Provide the (x, y) coordinate of the cell's center where the given text is located.  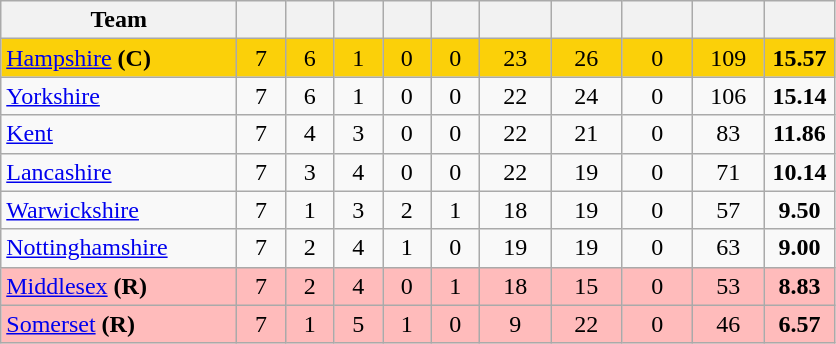
106 (728, 96)
53 (728, 286)
10.14 (800, 172)
Lancashire (119, 172)
Middlesex (R) (119, 286)
83 (728, 134)
71 (728, 172)
15 (586, 286)
11.86 (800, 134)
6.57 (800, 324)
63 (728, 248)
9 (516, 324)
109 (728, 58)
Hampshire (C) (119, 58)
8.83 (800, 286)
9.00 (800, 248)
Yorkshire (119, 96)
21 (586, 134)
15.14 (800, 96)
Nottinghamshire (119, 248)
Somerset (R) (119, 324)
15.57 (800, 58)
46 (728, 324)
Warwickshire (119, 210)
23 (516, 58)
24 (586, 96)
26 (586, 58)
Team (119, 20)
Kent (119, 134)
5 (358, 324)
57 (728, 210)
9.50 (800, 210)
